Output the (X, Y) coordinate of the center of the cell containing the given text.  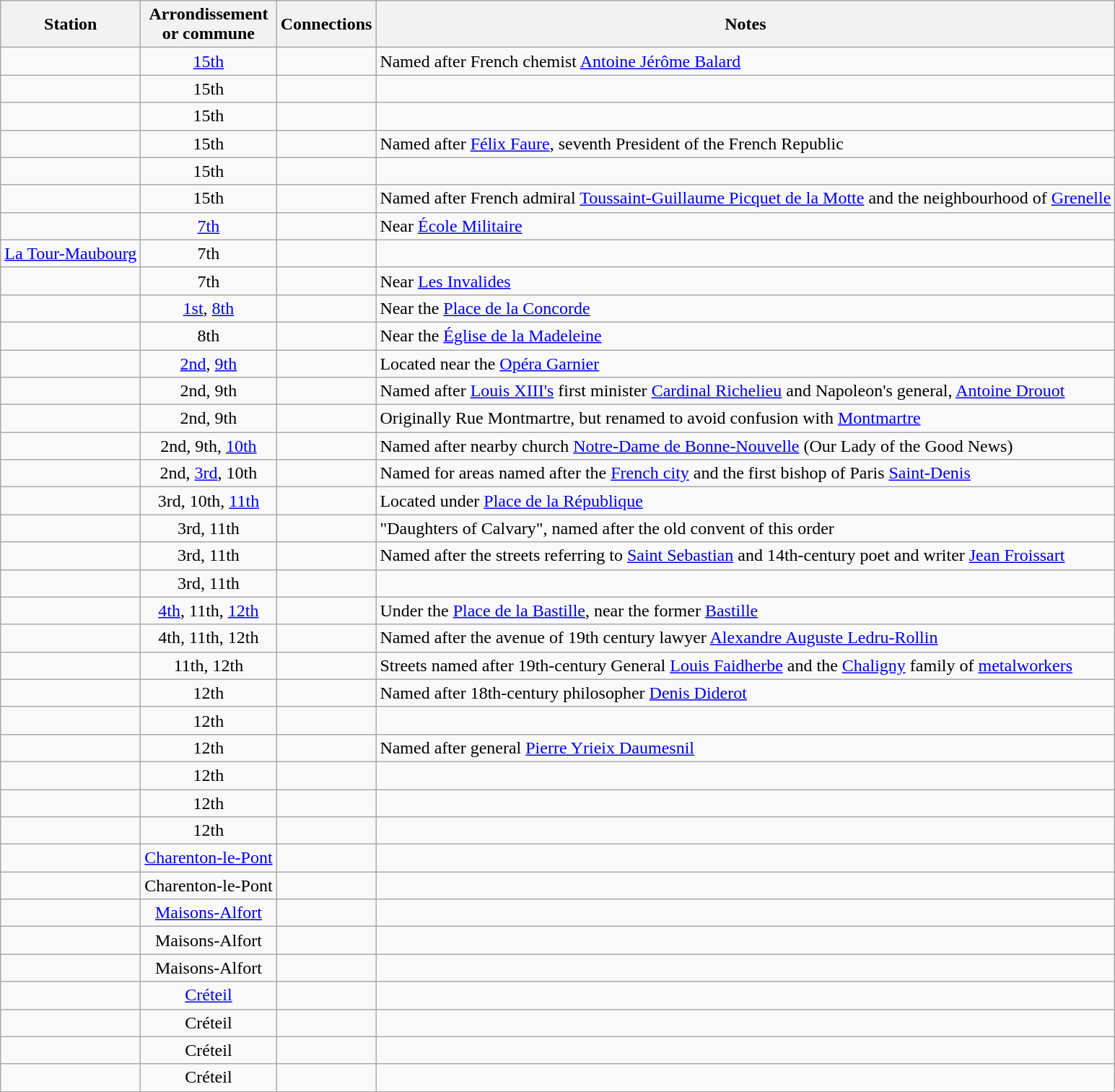
Named after Louis XIII's first minister Cardinal Richelieu and Napoleon's general, Antoine Drouot (745, 391)
Arrondissementor commune (209, 25)
Named after Félix Faure, seventh President of the French Republic (745, 144)
Named after 18th-century philosopher Denis Diderot (745, 693)
Connections (326, 25)
2nd, 3rd, 10th (209, 473)
La Tour-Maubourg (71, 253)
Named for areas named after the French city and the first bishop of Paris Saint-Denis (745, 473)
3rd, 10th, 11th (209, 501)
Notes (745, 25)
11th, 12th (209, 665)
Named after nearby church Notre-Dame de Bonne-Nouvelle (Our Lady of the Good News) (745, 446)
Located under Place de la République (745, 501)
Named after French chemist Antoine Jérôme Balard (745, 61)
Station (71, 25)
2nd, 9th, 10th (209, 446)
Located near the Opéra Garnier (745, 363)
Named after general Pierre Yrieix Daumesnil (745, 748)
Under the Place de la Bastille, near the former Bastille (745, 611)
Streets named after 19th-century General Louis Faidherbe and the Chaligny family of metalworkers (745, 665)
8th (209, 336)
1st, 8th (209, 308)
Named after the avenue of 19th century lawyer Alexandre Auguste Ledru-Rollin (745, 638)
"Daughters of Calvary", named after the old convent of this order (745, 528)
Near École Militaire (745, 226)
Near Les Invalides (745, 281)
Named after French admiral Toussaint-Guillaume Picquet de la Motte and the neighbourhood of Grenelle (745, 198)
Near the Église de la Madeleine (745, 336)
Near the Place de la Concorde (745, 308)
Named after the streets referring to Saint Sebastian and 14th-century poet and writer Jean Froissart (745, 556)
Originally Rue Montmartre, but renamed to avoid confusion with Montmartre (745, 419)
